Determine the [X, Y] coordinate at the center of the cell enclosing the given text.  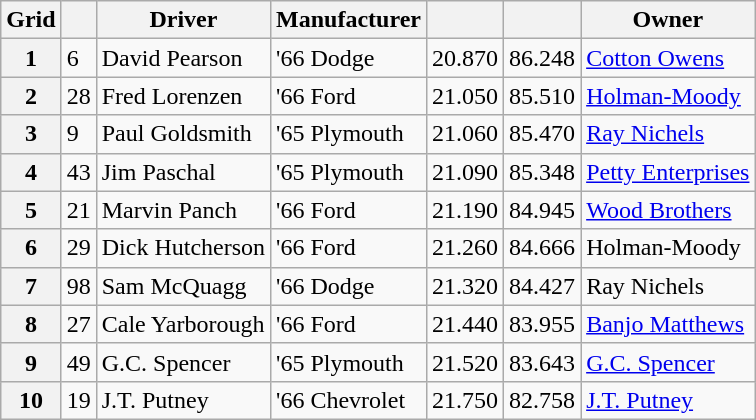
28 [78, 96]
43 [78, 172]
7 [31, 286]
4 [31, 172]
10 [31, 400]
Cotton Owens [668, 58]
21.190 [464, 210]
21.520 [464, 362]
Manufacturer [349, 20]
Jim Paschal [183, 172]
21.320 [464, 286]
82.758 [542, 400]
Fred Lorenzen [183, 96]
84.427 [542, 286]
49 [78, 362]
Petty Enterprises [668, 172]
85.510 [542, 96]
21.260 [464, 248]
85.470 [542, 134]
21.750 [464, 400]
Dick Hutcherson [183, 248]
Sam McQuagg [183, 286]
8 [31, 324]
21.440 [464, 324]
Paul Goldsmith [183, 134]
1 [31, 58]
Owner [668, 20]
3 [31, 134]
Wood Brothers [668, 210]
5 [31, 210]
83.955 [542, 324]
21.060 [464, 134]
20.870 [464, 58]
86.248 [542, 58]
2 [31, 96]
Banjo Matthews [668, 324]
Cale Yarborough [183, 324]
21 [78, 210]
85.348 [542, 172]
84.666 [542, 248]
27 [78, 324]
Grid [31, 20]
83.643 [542, 362]
98 [78, 286]
Driver [183, 20]
84.945 [542, 210]
29 [78, 248]
21.050 [464, 96]
David Pearson [183, 58]
19 [78, 400]
Marvin Panch [183, 210]
'66 Chevrolet [349, 400]
21.090 [464, 172]
